For the text-containing cell, return its midpoint in (X, Y) coordinate format. 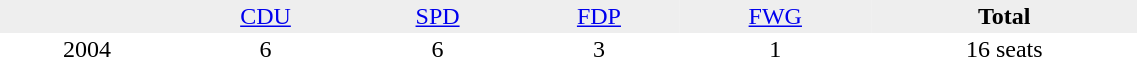
SPD (438, 16)
CDU (266, 16)
FDP (598, 16)
FWG (776, 16)
